Scan for the cell matching the given text and deliver its [X, Y] coordinate at center. 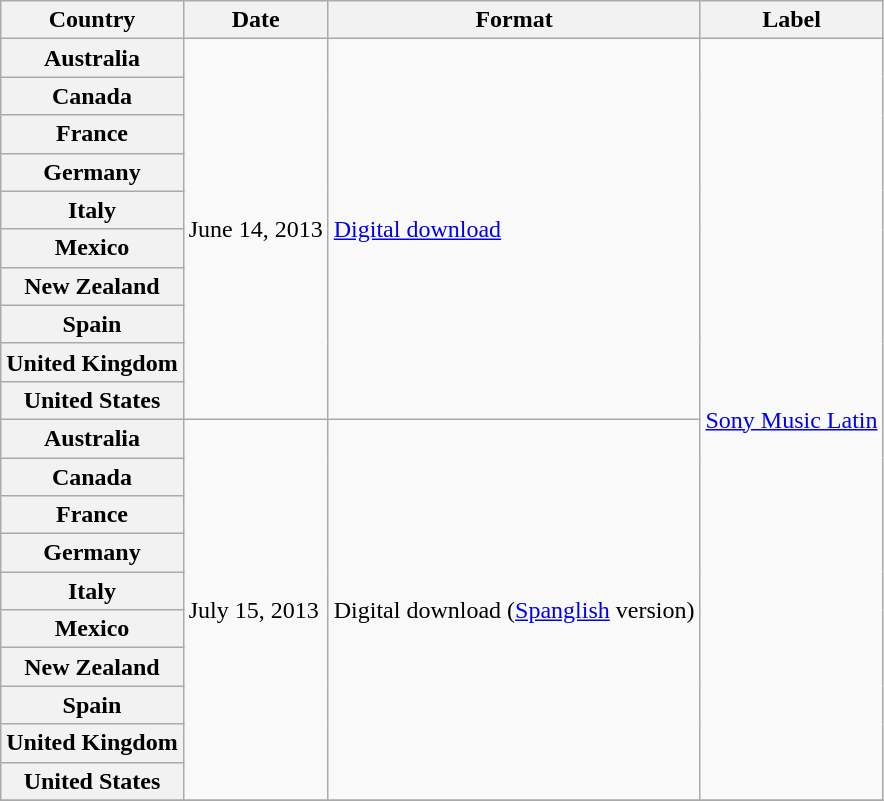
Country [92, 20]
Format [514, 20]
July 15, 2013 [256, 610]
Sony Music Latin [792, 420]
Digital download (Spanglish version) [514, 610]
Label [792, 20]
Date [256, 20]
Digital download [514, 230]
June 14, 2013 [256, 230]
